Identify which cell holds the provided text, then report its [x, y] central coordinate. 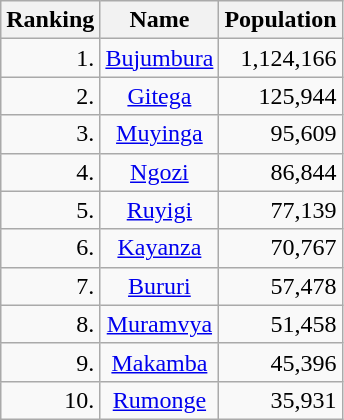
77,139 [280, 210]
57,478 [280, 286]
Rumonge [160, 400]
35,931 [280, 400]
2. [50, 96]
7. [50, 286]
1,124,166 [280, 58]
5. [50, 210]
Kayanza [160, 248]
Bujumbura [160, 58]
Muyinga [160, 134]
Ruyigi [160, 210]
Makamba [160, 362]
8. [50, 324]
86,844 [280, 172]
Ranking [50, 20]
6. [50, 248]
45,396 [280, 362]
10. [50, 400]
Ngozi [160, 172]
95,609 [280, 134]
Bururi [160, 286]
Name [160, 20]
70,767 [280, 248]
Population [280, 20]
3. [50, 134]
Muramvya [160, 324]
125,944 [280, 96]
Gitega [160, 96]
4. [50, 172]
9. [50, 362]
51,458 [280, 324]
1. [50, 58]
